Return [x, y] of the center of cell containing provided text 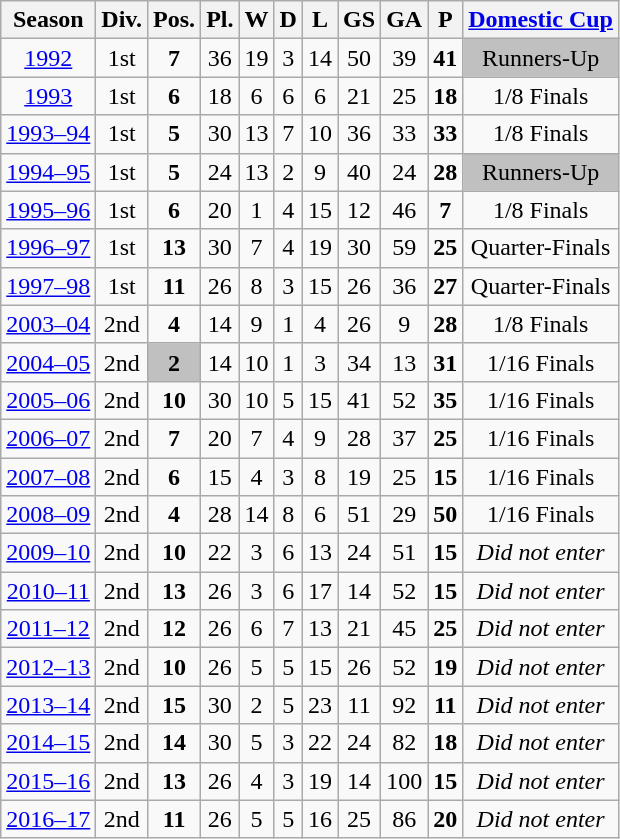
27 [446, 286]
GA [404, 20]
2010–11 [48, 591]
92 [404, 705]
100 [404, 781]
W [256, 20]
16 [320, 819]
2004–05 [48, 362]
2013–14 [48, 705]
1996–97 [48, 248]
40 [360, 172]
2015–16 [48, 781]
39 [404, 58]
2007–08 [48, 477]
2009–10 [48, 553]
Domestic Cup [541, 20]
Div. [122, 20]
23 [320, 705]
37 [404, 438]
1997–98 [48, 286]
2016–17 [48, 819]
59 [404, 248]
2011–12 [48, 629]
2005–06 [48, 400]
46 [404, 210]
31 [446, 362]
1992 [48, 58]
2003–04 [48, 324]
2012–13 [48, 667]
45 [404, 629]
34 [360, 362]
1995–96 [48, 210]
2014–15 [48, 743]
1993–94 [48, 134]
17 [320, 591]
2006–07 [48, 438]
GS [360, 20]
L [320, 20]
86 [404, 819]
1994–95 [48, 172]
D [288, 20]
1993 [48, 96]
P [446, 20]
82 [404, 743]
2008–09 [48, 515]
Pl. [220, 20]
35 [446, 400]
Pos. [174, 20]
Season [48, 20]
29 [404, 515]
